Search for the cell housing the specified text and yield its [X, Y] center coordinate. 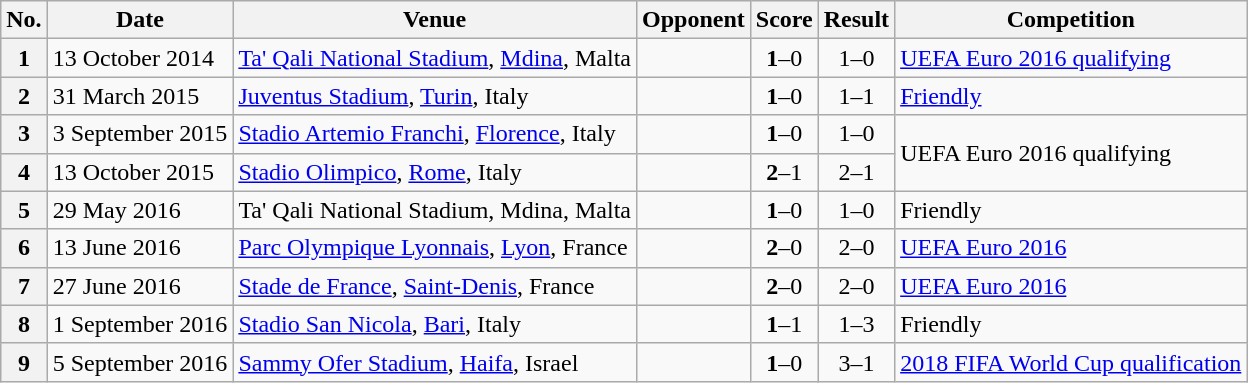
31 March 2015 [140, 96]
13 October 2015 [140, 172]
No. [24, 20]
Date [140, 20]
Venue [435, 20]
1–3 [856, 324]
1 [24, 58]
Stade de France, Saint-Denis, France [435, 286]
3 [24, 134]
Result [856, 20]
3 September 2015 [140, 134]
2018 FIFA World Cup qualification [1071, 362]
Sammy Ofer Stadium, Haifa, Israel [435, 362]
2 [24, 96]
27 June 2016 [140, 286]
1 September 2016 [140, 324]
7 [24, 286]
8 [24, 324]
Parc Olympique Lyonnais, Lyon, France [435, 248]
13 June 2016 [140, 248]
Juventus Stadium, Turin, Italy [435, 96]
Stadio Olimpico, Rome, Italy [435, 172]
4 [24, 172]
9 [24, 362]
29 May 2016 [140, 210]
Opponent [694, 20]
6 [24, 248]
Stadio Artemio Franchi, Florence, Italy [435, 134]
5 [24, 210]
Score [784, 20]
Competition [1071, 20]
13 October 2014 [140, 58]
Stadio San Nicola, Bari, Italy [435, 324]
3–1 [856, 362]
5 September 2016 [140, 362]
